Determine the [x, y] coordinate at the center of the cell enclosing the given text.  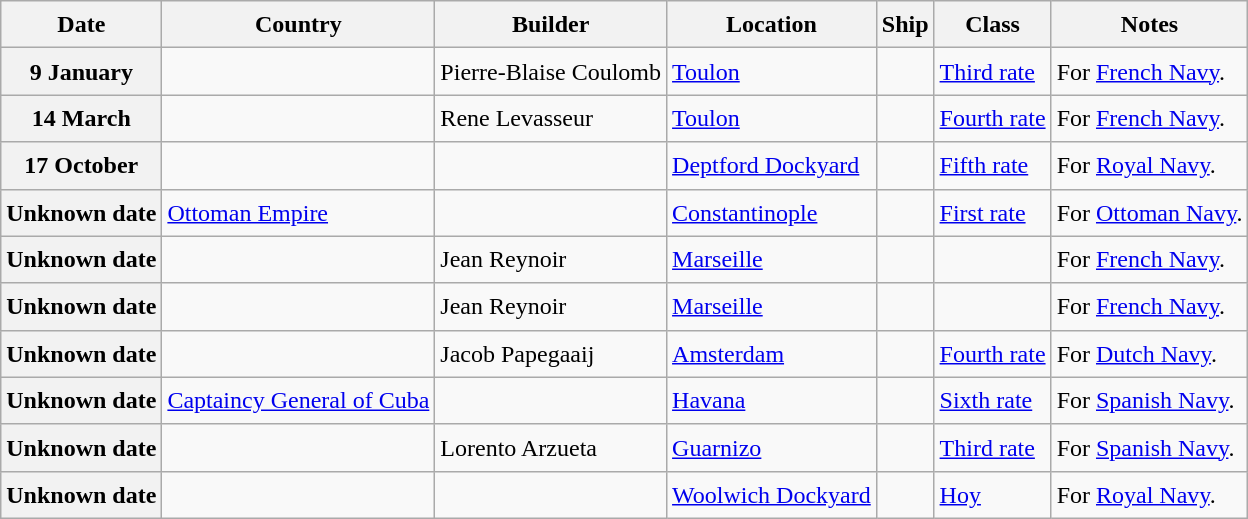
Hoy [992, 494]
17 October [82, 166]
Woolwich Dockyard [772, 494]
9 January [82, 72]
14 March [82, 118]
Havana [772, 400]
Pierre-Blaise Coulomb [551, 72]
Country [298, 24]
Jacob Papegaaij [551, 354]
Deptford Dockyard [772, 166]
For Dutch Navy. [1150, 354]
Location [772, 24]
Sixth rate [992, 400]
Ottoman Empire [298, 212]
Class [992, 24]
Rene Levasseur [551, 118]
Builder [551, 24]
Date [82, 24]
Fifth rate [992, 166]
Ship [905, 24]
Lorento Arzueta [551, 448]
Constantinople [772, 212]
For Ottoman Navy. [1150, 212]
Notes [1150, 24]
Amsterdam [772, 354]
Captaincy General of Cuba [298, 400]
Guarnizo [772, 448]
First rate [992, 212]
